Determine the (x, y) coordinate at the center of the cell enclosing the given text.  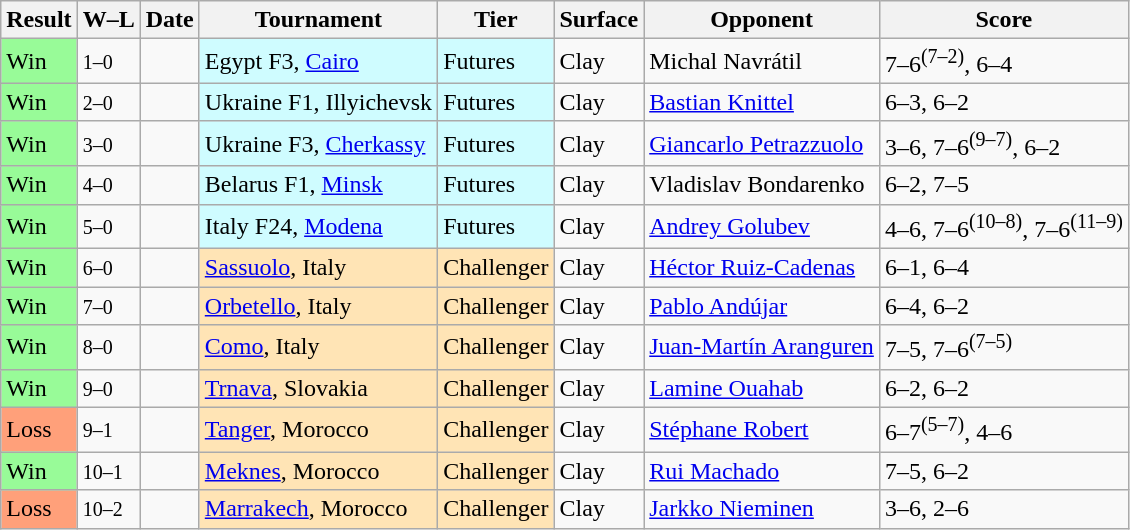
3–6, 7–6(9–7), 6–2 (1004, 144)
Giancarlo Petrazzuolo (762, 144)
Tanger, Morocco (318, 430)
7–5, 6–2 (1004, 471)
Como, Italy (318, 348)
4–6, 7–6(10–8), 7–6(11–9) (1004, 226)
Ukraine F1, Illyichevsk (318, 102)
Jarkko Nieminen (762, 509)
Héctor Ruiz-Cadenas (762, 268)
Score (1004, 20)
6–4, 6–2 (1004, 306)
Tier (496, 20)
Juan-Martín Aranguren (762, 348)
Vladislav Bondarenko (762, 185)
1–0 (108, 62)
8–0 (108, 348)
Rui Machado (762, 471)
Sassuolo, Italy (318, 268)
6–2, 6–2 (1004, 388)
6–2, 7–5 (1004, 185)
Belarus F1, Minsk (318, 185)
10–1 (108, 471)
Ukraine F3, Cherkassy (318, 144)
Michal Navrátil (762, 62)
10–2 (108, 509)
Orbetello, Italy (318, 306)
Trnava, Slovakia (318, 388)
Tournament (318, 20)
Meknes, Morocco (318, 471)
6–0 (108, 268)
Andrey Golubev (762, 226)
Stéphane Robert (762, 430)
7–0 (108, 306)
Italy F24, Modena (318, 226)
Result (39, 20)
7–5, 7–6(7–5) (1004, 348)
7–6(7–2), 6–4 (1004, 62)
Bastian Knittel (762, 102)
3–6, 2–6 (1004, 509)
5–0 (108, 226)
6–7(5–7), 4–6 (1004, 430)
2–0 (108, 102)
Egypt F3, Cairo (318, 62)
W–L (108, 20)
9–1 (108, 430)
3–0 (108, 144)
Opponent (762, 20)
Date (170, 20)
Pablo Andújar (762, 306)
6–3, 6–2 (1004, 102)
Marrakech, Morocco (318, 509)
9–0 (108, 388)
4–0 (108, 185)
Surface (599, 20)
Lamine Ouahab (762, 388)
6–1, 6–4 (1004, 268)
